Scan for the cell matching the given text and deliver its (X, Y) coordinate at center. 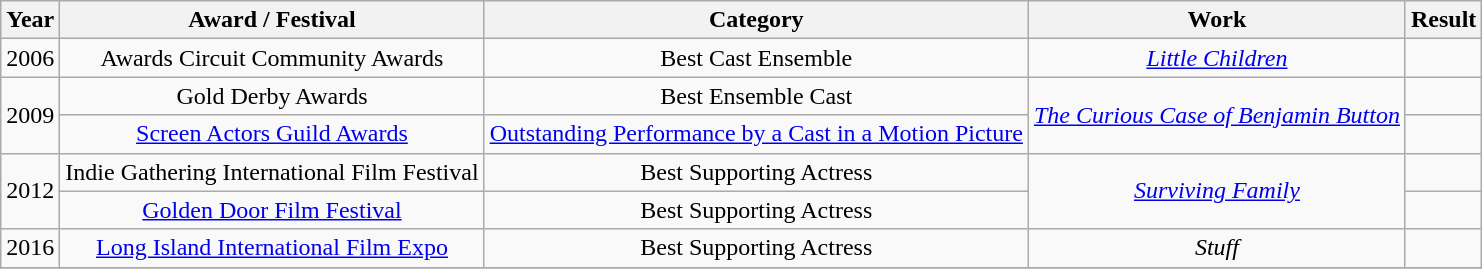
Indie Gathering International Film Festival (272, 172)
Stuff (1216, 248)
Year (30, 20)
Best Cast Ensemble (756, 58)
Outstanding Performance by a Cast in a Motion Picture (756, 134)
2016 (30, 248)
Best Ensemble Cast (756, 96)
Result (1443, 20)
Long Island International Film Expo (272, 248)
Golden Door Film Festival (272, 210)
Gold Derby Awards (272, 96)
The Curious Case of Benjamin Button (1216, 115)
Screen Actors Guild Awards (272, 134)
Award / Festival (272, 20)
Surviving Family (1216, 191)
2009 (30, 115)
Category (756, 20)
Little Children (1216, 58)
Work (1216, 20)
2012 (30, 191)
Awards Circuit Community Awards (272, 58)
2006 (30, 58)
